Detect which cell encompasses the target text, then output its [x, y] center coordinate. 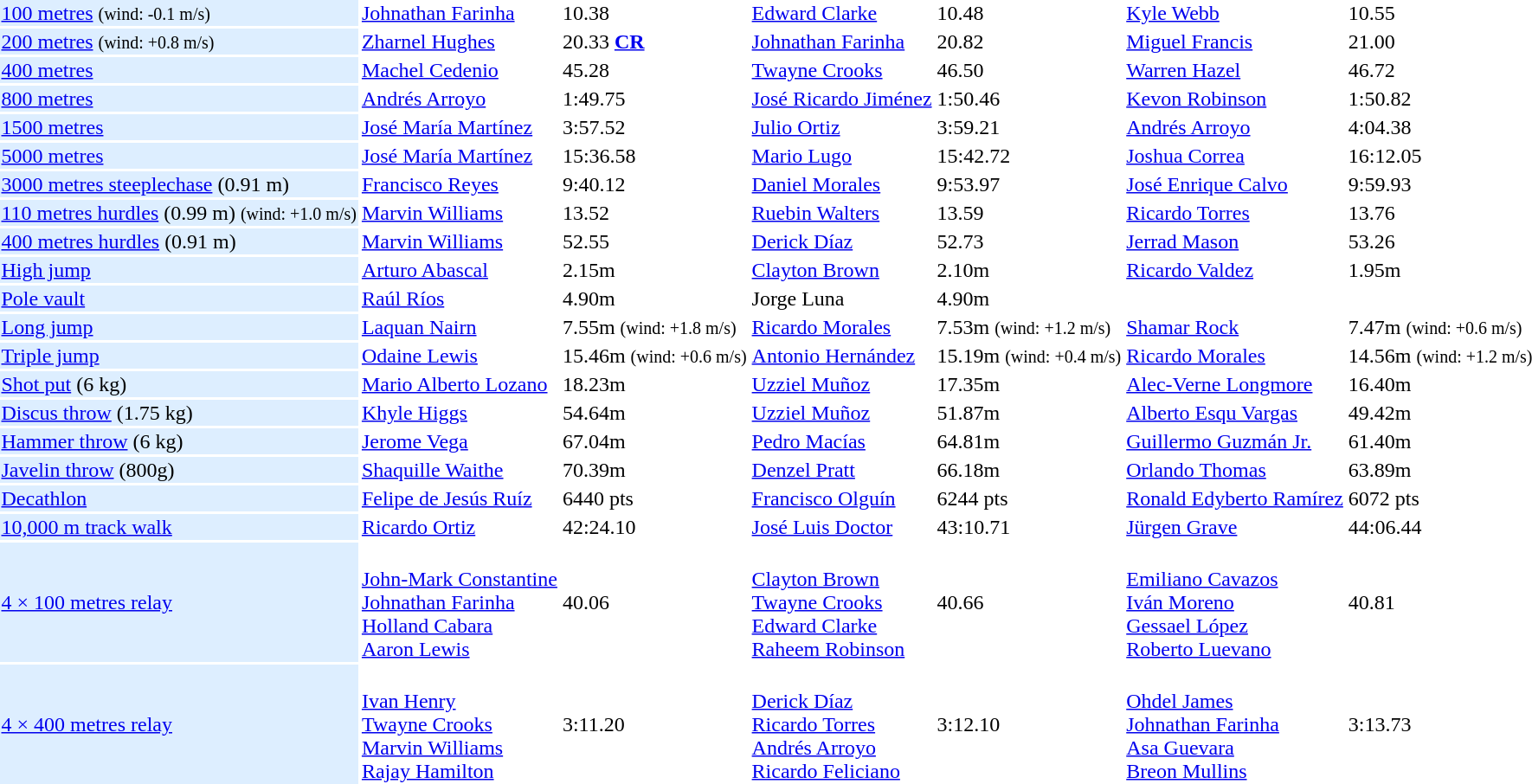
Derick DíazRicardo TorresAndrés ArroyoRicardo Feliciano [841, 724]
15.19m (wind: +0.4 m/s) [1029, 356]
400 metres [178, 70]
Zharnel Hughes [459, 42]
Twayne Crooks [841, 70]
Arturo Abascal [459, 270]
10,000 m track walk [178, 527]
Ruebin Walters [841, 213]
110 metres hurdles (0.99 m) (wind: +1.0 m/s) [178, 213]
66.18m [1029, 470]
Khyle Higgs [459, 413]
10.38 [654, 13]
15:42.72 [1029, 156]
Shot put (6 kg) [178, 384]
13.52 [654, 213]
Mario Lugo [841, 156]
Pedro Macías [841, 441]
43:10.71 [1029, 527]
52.73 [1029, 241]
64.81m [1029, 441]
20.33 CR [654, 42]
200 metres (wind: +0.8 m/s) [178, 42]
9:53.97 [1029, 184]
Jürgen Grave [1235, 527]
Orlando Thomas [1235, 470]
Clayton Brown [841, 270]
70.39m [654, 470]
José Luis Doctor [841, 527]
Francisco Reyes [459, 184]
Kevon Robinson [1235, 99]
13.59 [1029, 213]
9:40.12 [654, 184]
3:12.10 [1029, 724]
6244 pts [1029, 498]
400 metres hurdles (0.91 m) [178, 241]
Pole vault [178, 299]
17.35m [1029, 384]
Ricardo Ortiz [459, 527]
52.55 [654, 241]
40.66 [1029, 602]
51.87m [1029, 413]
Guillermo Guzmán Jr. [1235, 441]
Laquan Nairn [459, 327]
Emiliano CavazosIván MorenoGessael LópezRoberto Luevano [1235, 602]
3:11.20 [654, 724]
Triple jump [178, 356]
Edward Clarke [841, 13]
Joshua Correa [1235, 156]
2.15m [654, 270]
3:57.52 [654, 127]
Machel Cedenio [459, 70]
Alberto Esqu Vargas [1235, 413]
Decathlon [178, 498]
10.48 [1029, 13]
Jerome Vega [459, 441]
Julio Ortiz [841, 127]
4 × 400 metres relay [178, 724]
High jump [178, 270]
45.28 [654, 70]
Warren Hazel [1235, 70]
800 metres [178, 99]
José Ricardo Jiménez [841, 99]
20.82 [1029, 42]
José Enrique Calvo [1235, 184]
6440 pts [654, 498]
1500 metres [178, 127]
1:49.75 [654, 99]
5000 metres [178, 156]
Derick Díaz [841, 241]
Odaine Lewis [459, 356]
Ivan HenryTwayne CrooksMarvin WilliamsRajay Hamilton [459, 724]
Ricardo Valdez [1235, 270]
Javelin throw (800g) [178, 470]
2.10m [1029, 270]
Shamar Rock [1235, 327]
Hammer throw (6 kg) [178, 441]
4 × 100 metres relay [178, 602]
18.23m [654, 384]
54.64m [654, 413]
Long jump [178, 327]
7.53m (wind: +1.2 m/s) [1029, 327]
15.46m (wind: +0.6 m/s) [654, 356]
Ricardo Torres [1235, 213]
Shaquille Waithe [459, 470]
100 metres (wind: -0.1 m/s) [178, 13]
Kyle Webb [1235, 13]
67.04m [654, 441]
Francisco Olguín [841, 498]
40.06 [654, 602]
46.50 [1029, 70]
Daniel Morales [841, 184]
Alec-Verne Longmore [1235, 384]
Jorge Luna [841, 299]
Denzel Pratt [841, 470]
1:50.46 [1029, 99]
John-Mark ConstantineJohnathan FarinhaHolland CabaraAaron Lewis [459, 602]
Raúl Ríos [459, 299]
3:59.21 [1029, 127]
7.55m (wind: +1.8 m/s) [654, 327]
42:24.10 [654, 527]
Ronald Edyberto Ramírez [1235, 498]
3000 metres steeplechase (0.91 m) [178, 184]
Mario Alberto Lozano [459, 384]
15:36.58 [654, 156]
Clayton BrownTwayne CrooksEdward ClarkeRaheem Robinson [841, 602]
Ohdel JamesJohnathan FarinhaAsa GuevaraBreon Mullins [1235, 724]
Jerrad Mason [1235, 241]
Miguel Francis [1235, 42]
Discus throw (1.75 kg) [178, 413]
Antonio Hernández [841, 356]
Felipe de Jesús Ruíz [459, 498]
